Return the [x, y] coordinate for the center point of the cell that contains the specified text.  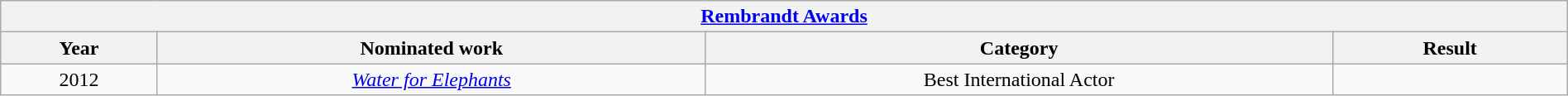
Water for Elephants [432, 79]
Result [1450, 48]
Rembrandt Awards [784, 17]
Category [1019, 48]
2012 [79, 79]
Nominated work [432, 48]
Year [79, 48]
Best International Actor [1019, 79]
